Capture the cell that displays the provided text and extract its (x, y) central coordinate. 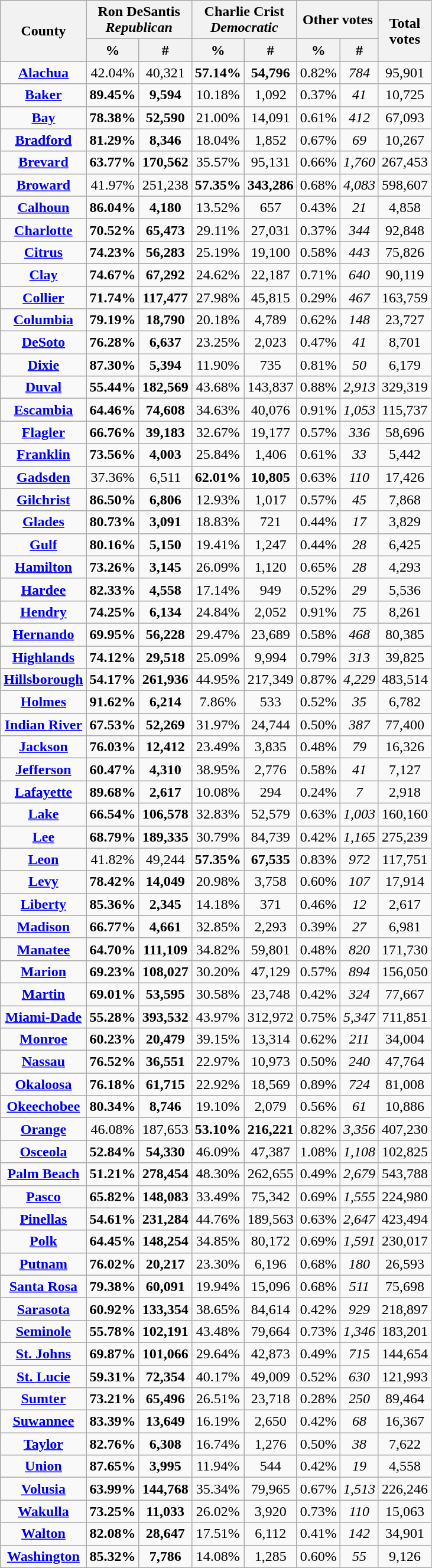
102,825 (404, 1152)
46.08% (112, 1129)
44.95% (217, 680)
64.45% (112, 1241)
66.76% (112, 432)
67,292 (165, 275)
Seminole (44, 1331)
1,760 (359, 162)
Walton (44, 1534)
10,973 (271, 1062)
59.31% (112, 1377)
67.53% (112, 725)
657 (271, 207)
84,614 (271, 1309)
41.97% (112, 185)
24,744 (271, 725)
160,160 (404, 814)
25.84% (217, 455)
53.10% (217, 1129)
949 (271, 589)
467 (359, 297)
0.75% (318, 1016)
55.28% (112, 1016)
533 (271, 702)
1,555 (359, 1197)
31.97% (217, 725)
48.30% (217, 1174)
Jackson (44, 747)
2,918 (404, 792)
17,914 (404, 882)
230,017 (404, 1241)
3,920 (271, 1511)
7.86% (217, 702)
67,093 (404, 118)
34.85% (217, 1241)
83.39% (112, 1422)
30.58% (217, 994)
36,551 (165, 1062)
187,653 (165, 1129)
29.47% (217, 634)
34,901 (404, 1534)
27,031 (271, 230)
23.30% (217, 1264)
3,995 (165, 1466)
86.50% (112, 500)
12 (359, 904)
69.95% (112, 634)
Okaloosa (44, 1084)
250 (359, 1399)
79,965 (271, 1489)
24.62% (217, 275)
8,346 (165, 140)
6,637 (165, 343)
2,079 (271, 1107)
82.33% (112, 589)
Santa Rosa (44, 1286)
68 (359, 1422)
1,053 (359, 410)
64.46% (112, 410)
Miami-Dade (44, 1016)
111,109 (165, 949)
Taylor (44, 1444)
10,805 (271, 477)
407,230 (404, 1129)
2,776 (271, 770)
183,201 (404, 1331)
52,269 (165, 725)
17,426 (404, 477)
Washington (44, 1556)
66.77% (112, 927)
1,346 (359, 1331)
0.29% (318, 297)
57.14% (217, 73)
Wakulla (44, 1511)
721 (271, 522)
Charlotte (44, 230)
51.21% (112, 1174)
75 (359, 612)
54,796 (271, 73)
19.94% (217, 1286)
820 (359, 949)
3,835 (271, 747)
St. Lucie (44, 1377)
47,129 (271, 972)
Lake (44, 814)
14,091 (271, 118)
Putnam (44, 1264)
35.57% (217, 162)
52,579 (271, 814)
6,214 (165, 702)
79 (359, 747)
231,284 (165, 1219)
0.24% (318, 792)
387 (359, 725)
Columbia (44, 320)
Union (44, 1466)
65,473 (165, 230)
7,622 (404, 1444)
75,826 (404, 252)
1,092 (271, 95)
39,183 (165, 432)
80.34% (112, 1107)
Orange (44, 1129)
Alachua (44, 73)
61 (359, 1107)
18,569 (271, 1084)
16.74% (217, 1444)
64.70% (112, 949)
60.47% (112, 770)
92,848 (404, 230)
2,293 (271, 927)
598,607 (404, 185)
85.36% (112, 904)
30.79% (217, 837)
1,108 (359, 1152)
32.67% (217, 432)
89,464 (404, 1399)
640 (359, 275)
23,718 (271, 1399)
Sumter (44, 1399)
0.66% (318, 162)
5,394 (165, 365)
12,412 (165, 747)
4,858 (404, 207)
74,608 (165, 410)
78.38% (112, 118)
15,063 (404, 1511)
0.88% (318, 387)
0.79% (318, 657)
10,725 (404, 95)
1,406 (271, 455)
Nassau (44, 1062)
156,050 (404, 972)
121,993 (404, 1377)
2,052 (271, 612)
69.23% (112, 972)
44.76% (217, 1219)
189,563 (271, 1219)
267,453 (404, 162)
St. Johns (44, 1354)
Marion (44, 972)
13,649 (165, 1422)
11,033 (165, 1511)
26.09% (217, 567)
Hendry (44, 612)
33.49% (217, 1197)
2,650 (271, 1422)
76.03% (112, 747)
Gadsden (44, 477)
60.92% (112, 1309)
13.52% (217, 207)
972 (359, 859)
107 (359, 882)
144,654 (404, 1354)
77,400 (404, 725)
21.00% (217, 118)
56,283 (165, 252)
313 (359, 657)
20.18% (217, 320)
46.09% (217, 1152)
29.64% (217, 1354)
74.25% (112, 612)
52.84% (112, 1152)
Gulf (44, 545)
224,980 (404, 1197)
216,221 (271, 1129)
1,003 (359, 814)
41.82% (112, 859)
894 (359, 972)
79,664 (271, 1331)
38.65% (217, 1309)
1,165 (359, 837)
343,286 (271, 185)
Jefferson (44, 770)
148 (359, 320)
87.30% (112, 365)
55.78% (112, 1331)
59,801 (271, 949)
Calhoun (44, 207)
58,696 (404, 432)
108,027 (165, 972)
19,100 (271, 252)
101,066 (165, 1354)
79.19% (112, 320)
329,319 (404, 387)
6,134 (165, 612)
75,342 (271, 1197)
Indian River (44, 725)
16.19% (217, 1422)
371 (271, 904)
69.01% (112, 994)
35.34% (217, 1489)
85.32% (112, 1556)
10,886 (404, 1107)
Hernando (44, 634)
Baker (44, 95)
6,782 (404, 702)
76.02% (112, 1264)
1,852 (271, 140)
74.67% (112, 275)
67,535 (271, 859)
23.49% (217, 747)
0.87% (318, 680)
Franklin (44, 455)
19,177 (271, 432)
Madison (44, 927)
3,145 (165, 567)
53,595 (165, 994)
17.51% (217, 1534)
16,367 (404, 1422)
218,897 (404, 1309)
0.89% (318, 1084)
106,578 (165, 814)
43.68% (217, 387)
543,788 (404, 1174)
30.20% (217, 972)
80,385 (404, 634)
23,748 (271, 994)
0.39% (318, 927)
32.83% (217, 814)
50 (359, 365)
45 (359, 500)
5,347 (359, 1016)
117,751 (404, 859)
Escambia (44, 410)
80.73% (112, 522)
Sarasota (44, 1309)
630 (359, 1377)
0.56% (318, 1107)
47,387 (271, 1152)
3,091 (165, 522)
0.81% (318, 365)
4,789 (271, 320)
Broward (44, 185)
Duval (44, 387)
26.51% (217, 1399)
18,790 (165, 320)
Volusia (44, 1489)
6,511 (165, 477)
71.74% (112, 297)
55.44% (112, 387)
60.23% (112, 1039)
182,569 (165, 387)
Monroe (44, 1039)
35 (359, 702)
Manatee (44, 949)
9,994 (271, 657)
217,349 (271, 680)
21 (359, 207)
336 (359, 432)
0.43% (318, 207)
86.04% (112, 207)
82.76% (112, 1444)
Bay (44, 118)
Ron DeSantisRepublican (139, 20)
25.19% (217, 252)
80.16% (112, 545)
278,454 (165, 1174)
34,004 (404, 1039)
90,119 (404, 275)
115,737 (404, 410)
63.99% (112, 1489)
73.56% (112, 455)
63.77% (112, 162)
2,023 (271, 343)
0.46% (318, 904)
312,972 (271, 1016)
211 (359, 1039)
66.54% (112, 814)
0.47% (318, 343)
Other votes (337, 20)
18.83% (217, 522)
11.94% (217, 1466)
Palm Beach (44, 1174)
56,228 (165, 634)
29.11% (217, 230)
7 (359, 792)
4,083 (359, 185)
483,514 (404, 680)
12.93% (217, 500)
715 (359, 1354)
Hardee (44, 589)
40,321 (165, 73)
42.04% (112, 73)
7,127 (404, 770)
Glades (44, 522)
2,647 (359, 1219)
Leon (44, 859)
47,764 (404, 1062)
84,739 (271, 837)
95,131 (271, 162)
324 (359, 994)
148,083 (165, 1197)
76.18% (112, 1084)
33 (359, 455)
14.08% (217, 1556)
Osceola (44, 1152)
91.62% (112, 702)
52,590 (165, 118)
262,655 (271, 1174)
Holmes (44, 702)
65,496 (165, 1399)
189,335 (165, 837)
60,091 (165, 1286)
Pinellas (44, 1219)
143,837 (271, 387)
1.08% (318, 1152)
8,746 (165, 1107)
Charlie CristDemocratic (244, 20)
226,246 (404, 1489)
17 (359, 522)
5,442 (404, 455)
180 (359, 1264)
87.65% (112, 1466)
Levy (44, 882)
4,661 (165, 927)
4,180 (165, 207)
49,009 (271, 1377)
294 (271, 792)
4,003 (165, 455)
423,494 (404, 1219)
7,786 (165, 1556)
32.85% (217, 927)
6,308 (165, 1444)
Hillsborough (44, 680)
76.52% (112, 1062)
1,285 (271, 1556)
6,112 (271, 1534)
Lee (44, 837)
69 (359, 140)
Highlands (44, 657)
344 (359, 230)
77,667 (404, 994)
1,017 (271, 500)
144,768 (165, 1489)
25.09% (217, 657)
70.52% (112, 230)
76.28% (112, 343)
39,825 (404, 657)
89.45% (112, 95)
14.18% (217, 904)
4,310 (165, 770)
27.98% (217, 297)
62.01% (217, 477)
929 (359, 1309)
19 (359, 1466)
735 (271, 365)
89.68% (112, 792)
95,901 (404, 73)
73.21% (112, 1399)
8,701 (404, 343)
511 (359, 1286)
0.65% (318, 567)
20,217 (165, 1264)
26.02% (217, 1511)
29,518 (165, 657)
2,913 (359, 387)
45,815 (271, 297)
40.17% (217, 1377)
23,727 (404, 320)
38.95% (217, 770)
784 (359, 73)
19.41% (217, 545)
54.17% (112, 680)
Martin (44, 994)
39.15% (217, 1039)
6,196 (271, 1264)
61,715 (165, 1084)
49,244 (165, 859)
34.63% (217, 410)
Bradford (44, 140)
27 (359, 927)
3,356 (359, 1129)
240 (359, 1062)
1,276 (271, 1444)
65.82% (112, 1197)
0.71% (318, 275)
1,513 (359, 1489)
43.97% (217, 1016)
5,150 (165, 545)
19.10% (217, 1107)
Citrus (44, 252)
29 (359, 589)
68.79% (112, 837)
80,172 (271, 1241)
20.98% (217, 882)
34.82% (217, 949)
251,238 (165, 185)
Dixie (44, 365)
0.28% (318, 1399)
54.61% (112, 1219)
170,562 (165, 162)
Hamilton (44, 567)
3,829 (404, 522)
55 (359, 1556)
81,008 (404, 1084)
73.26% (112, 567)
3,758 (271, 882)
6,806 (165, 500)
468 (359, 634)
Lafayette (44, 792)
79.38% (112, 1286)
0.41% (318, 1534)
6,425 (404, 545)
81.29% (112, 140)
40,076 (271, 410)
7,868 (404, 500)
28,647 (165, 1534)
Okeechobee (44, 1107)
1,247 (271, 545)
22,187 (271, 275)
1,591 (359, 1241)
275,239 (404, 837)
78.42% (112, 882)
22.97% (217, 1062)
261,936 (165, 680)
Brevard (44, 162)
Totalvotes (404, 31)
73.25% (112, 1511)
724 (359, 1084)
15,096 (271, 1286)
18.04% (217, 140)
148,254 (165, 1241)
117,477 (165, 297)
74.23% (112, 252)
11.90% (217, 365)
2,679 (359, 1174)
20,479 (165, 1039)
Liberty (44, 904)
72,354 (165, 1377)
13,314 (271, 1039)
10,267 (404, 140)
38 (359, 1444)
443 (359, 252)
163,759 (404, 297)
Polk (44, 1241)
142 (359, 1534)
43.48% (217, 1331)
23.25% (217, 343)
8,261 (404, 612)
4,293 (404, 567)
23,689 (271, 634)
Collier (44, 297)
9,594 (165, 95)
0.83% (318, 859)
22.92% (217, 1084)
42,873 (271, 1354)
10.18% (217, 95)
14,049 (165, 882)
393,532 (165, 1016)
Suwannee (44, 1422)
26,593 (404, 1264)
4,229 (359, 680)
75,698 (404, 1286)
1,120 (271, 567)
17.14% (217, 589)
16,326 (404, 747)
69.87% (112, 1354)
82.08% (112, 1534)
Gilchrist (44, 500)
544 (271, 1466)
2,345 (165, 904)
Clay (44, 275)
10.08% (217, 792)
133,354 (165, 1309)
54,330 (165, 1152)
County (44, 31)
102,191 (165, 1331)
171,730 (404, 949)
24.84% (217, 612)
6,981 (404, 927)
711,851 (404, 1016)
5,536 (404, 589)
Flagler (44, 432)
9,126 (404, 1556)
Pasco (44, 1197)
DeSoto (44, 343)
37.36% (112, 477)
412 (359, 118)
74.12% (112, 657)
6,179 (404, 365)
